Find where the given text appears and provide that cell's center as [x, y] coordinate. 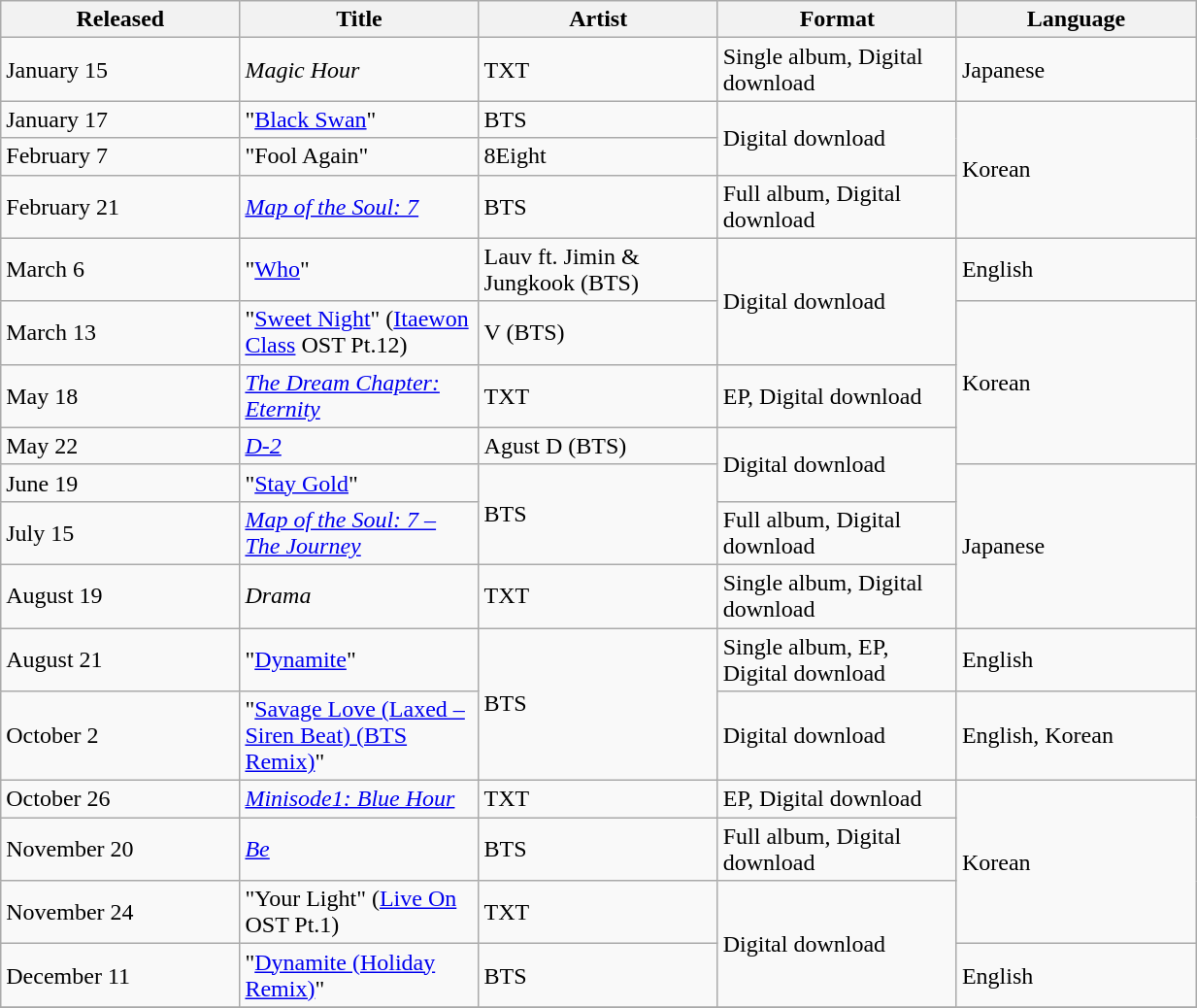
The Dream Chapter: Eternity [359, 396]
Map of the Soul: 7 – The Journey [359, 532]
Agust D (BTS) [598, 446]
Artist [598, 19]
Format [837, 19]
Map of the Soul: 7 [359, 206]
December 11 [120, 975]
"Black Swan" [359, 119]
Lauv ft. Jimin & Jungkook (BTS) [598, 270]
March 13 [120, 332]
Be [359, 849]
Minisode1: Blue Hour [359, 799]
Drama [359, 596]
"Dynamite (Holiday Remix)" [359, 975]
English, Korean [1076, 736]
October 26 [120, 799]
January 17 [120, 119]
February 21 [120, 206]
"Stay Gold" [359, 483]
February 7 [120, 156]
June 19 [120, 483]
"Fool Again" [359, 156]
May 18 [120, 396]
Title [359, 19]
"Your Light" (Live On OST Pt.1) [359, 913]
January 15 [120, 70]
"Dynamite" [359, 658]
November 20 [120, 849]
V (BTS) [598, 332]
"Who" [359, 270]
"Savage Love (Laxed – Siren Beat) (BTS Remix)" [359, 736]
August 19 [120, 596]
August 21 [120, 658]
July 15 [120, 532]
Magic Hour [359, 70]
May 22 [120, 446]
Language [1076, 19]
8Eight [598, 156]
Single album, EP, Digital download [837, 658]
"Sweet Night" (Itaewon Class OST Pt.12) [359, 332]
Released [120, 19]
March 6 [120, 270]
November 24 [120, 913]
October 2 [120, 736]
D-2 [359, 446]
